From the cell containing the given text, extract its center point as (X, Y) coordinate. 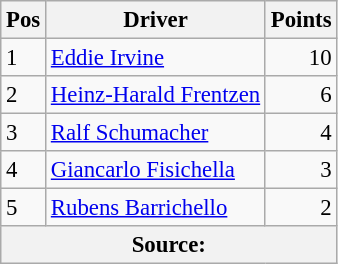
Pos (24, 20)
6 (300, 95)
5 (24, 208)
Points (300, 20)
Ralf Schumacher (156, 133)
Driver (156, 20)
Source: (169, 245)
1 (24, 58)
Eddie Irvine (156, 58)
10 (300, 58)
Heinz-Harald Frentzen (156, 95)
Giancarlo Fisichella (156, 170)
Rubens Barrichello (156, 208)
